Determine the [X, Y] coordinate at the center of the cell enclosing the given text.  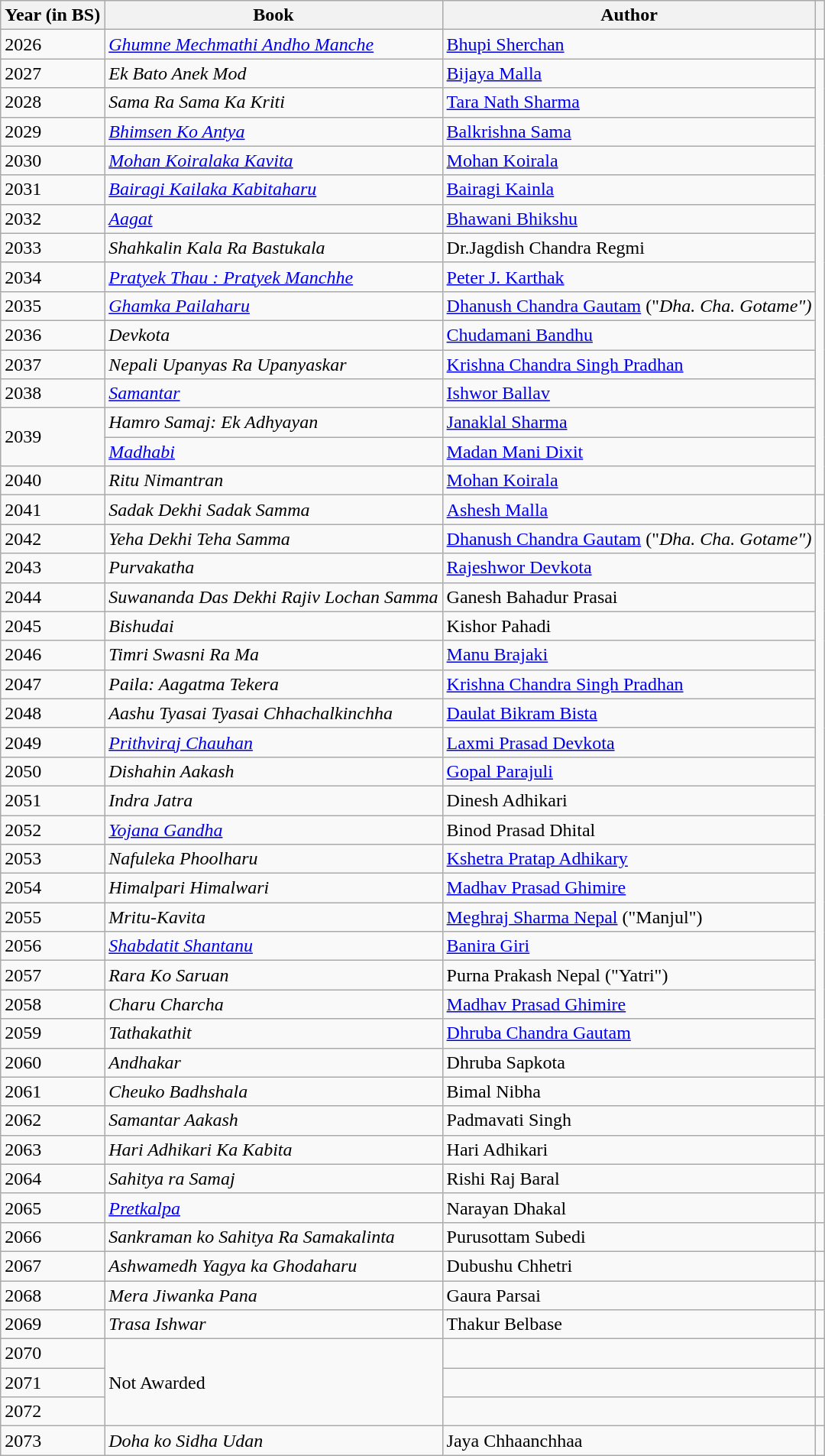
Mera Jiwanka Pana [273, 1295]
Bimal Nibha [629, 1091]
Nafuleka Phoolharu [273, 859]
Ashwamedh Yagya ka Ghodaharu [273, 1266]
2035 [53, 306]
2062 [53, 1120]
Rishi Raj Baral [629, 1179]
Ritu Nimantran [273, 481]
Dishahin Aakash [273, 771]
2059 [53, 1033]
Samantar [273, 394]
2058 [53, 1004]
Suwananda Das Dekhi Rajiv Lochan Samma [273, 597]
Tara Nath Sharma [629, 102]
2029 [53, 131]
Ek Bato Anek Mod [273, 73]
Gopal Parajuli [629, 771]
Mritu-Kavita [273, 917]
Pretkalpa [273, 1208]
2026 [53, 44]
Janaklal Sharma [629, 423]
Dubushu Chhetri [629, 1266]
Dr.Jagdish Chandra Regmi [629, 248]
2073 [53, 1441]
Dhruba Chandra Gautam [629, 1033]
Samantar Aakash [273, 1120]
2057 [53, 975]
2045 [53, 626]
2056 [53, 946]
Charu Charcha [273, 1004]
Aagat [273, 219]
Chudamani Bandhu [629, 335]
Kishor Pahadi [629, 626]
2053 [53, 859]
Devkota [273, 335]
Hari Adhikari Ka Kabita [273, 1150]
Author [629, 15]
Madan Mani Dixit [629, 452]
Bhimsen Ko Antya [273, 131]
Rara Ko Saruan [273, 975]
Laxmi Prasad Devkota [629, 742]
Thakur Belbase [629, 1325]
Year (in BS) [53, 15]
Meghraj Sharma Nepal ("Manjul") [629, 917]
Purusottam Subedi [629, 1237]
Purna Prakash Nepal ("Yatri") [629, 975]
2041 [53, 510]
Bairagi Kailaka Kabitaharu [273, 190]
2072 [53, 1412]
Daulat Bikram Bista [629, 713]
2071 [53, 1383]
2065 [53, 1208]
Dinesh Adhikari [629, 800]
2039 [53, 437]
2027 [53, 73]
2068 [53, 1295]
Book [273, 15]
Shahkalin Kala Ra Bastukala [273, 248]
2048 [53, 713]
Bhawani Bhikshu [629, 219]
2031 [53, 190]
Doha ko Sidha Udan [273, 1441]
Pratyek Thau : Pratyek Manchhe [273, 277]
2032 [53, 219]
Tathakathit [273, 1033]
Dhruba Sapkota [629, 1062]
Timri Swasni Ra Ma [273, 655]
Madhabi [273, 452]
Bhupi Sherchan [629, 44]
Nepali Upanyas Ra Upanyaskar [273, 365]
Indra Jatra [273, 800]
Sama Ra Sama Ka Kriti [273, 102]
Himalpari Himalwari [273, 888]
Kshetra Pratap Adhikary [629, 859]
2036 [53, 335]
Peter J. Karthak [629, 277]
Gaura Parsai [629, 1295]
Balkrishna Sama [629, 131]
Ghamka Pailaharu [273, 306]
Trasa Ishwar [273, 1325]
Bairagi Kainla [629, 190]
2066 [53, 1237]
Sahitya ra Samaj [273, 1179]
2060 [53, 1062]
2038 [53, 394]
Bijaya Malla [629, 73]
2040 [53, 481]
2046 [53, 655]
2034 [53, 277]
Purvakatha [273, 568]
Ghumne Mechmathi Andho Manche [273, 44]
Ishwor Ballav [629, 394]
2049 [53, 742]
Banira Giri [629, 946]
2030 [53, 161]
Shabdatit Shantanu [273, 946]
Sankraman ko Sahitya Ra Samakalinta [273, 1237]
Ganesh Bahadur Prasai [629, 597]
2047 [53, 684]
2063 [53, 1150]
Ashesh Malla [629, 510]
Rajeshwor Devkota [629, 568]
Yojana Gandha [273, 829]
Bishudai [273, 626]
2070 [53, 1354]
Cheuko Badhshala [273, 1091]
Hamro Samaj: Ek Adhyayan [273, 423]
2052 [53, 829]
Jaya Chhaanchhaa [629, 1441]
2050 [53, 771]
2044 [53, 597]
2064 [53, 1179]
Andhakar [273, 1062]
2069 [53, 1325]
Sadak Dekhi Sadak Samma [273, 510]
2028 [53, 102]
Hari Adhikari [629, 1150]
Narayan Dhakal [629, 1208]
2037 [53, 365]
2033 [53, 248]
2051 [53, 800]
Manu Brajaki [629, 655]
Not Awarded [273, 1383]
2067 [53, 1266]
Aashu Tyasai Tyasai Chhachalkinchha [273, 713]
2061 [53, 1091]
Padmavati Singh [629, 1120]
2054 [53, 888]
Mohan Koiralaka Kavita [273, 161]
2055 [53, 917]
Binod Prasad Dhital [629, 829]
2042 [53, 539]
Yeha Dekhi Teha Samma [273, 539]
2043 [53, 568]
Paila: Aagatma Tekera [273, 684]
Prithviraj Chauhan [273, 742]
